Capture the cell that displays the provided text and extract its [x, y] central coordinate. 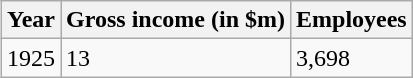
13 [176, 58]
1925 [32, 58]
Gross income (in $m) [176, 20]
Employees [352, 20]
Year [32, 20]
3,698 [352, 58]
